Search for the cell housing the specified text and yield its (X, Y) center coordinate. 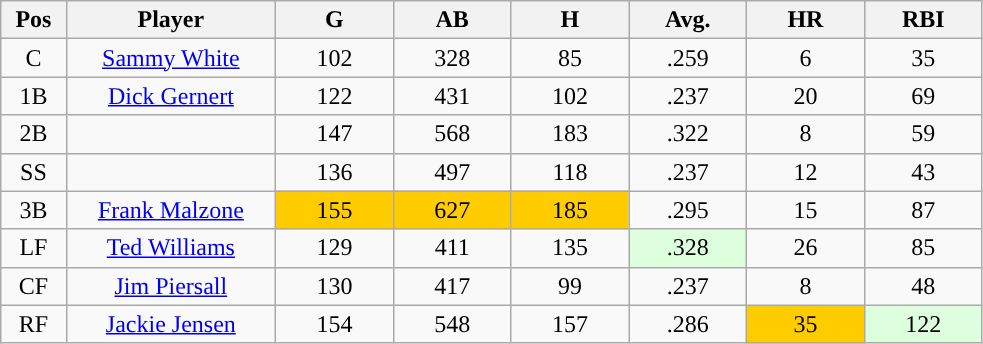
130 (335, 286)
411 (452, 248)
Pos (34, 20)
Player (170, 20)
129 (335, 248)
C (34, 58)
3B (34, 210)
H (570, 20)
.259 (688, 58)
147 (335, 134)
431 (452, 96)
185 (570, 210)
627 (452, 210)
AB (452, 20)
183 (570, 134)
Sammy White (170, 58)
.322 (688, 134)
1B (34, 96)
.328 (688, 248)
Dick Gernert (170, 96)
Avg. (688, 20)
548 (452, 324)
G (335, 20)
.286 (688, 324)
SS (34, 172)
59 (923, 134)
RBI (923, 20)
154 (335, 324)
136 (335, 172)
Jackie Jensen (170, 324)
328 (452, 58)
118 (570, 172)
26 (806, 248)
157 (570, 324)
RF (34, 324)
155 (335, 210)
.295 (688, 210)
20 (806, 96)
417 (452, 286)
497 (452, 172)
568 (452, 134)
2B (34, 134)
48 (923, 286)
99 (570, 286)
6 (806, 58)
12 (806, 172)
Frank Malzone (170, 210)
135 (570, 248)
43 (923, 172)
CF (34, 286)
69 (923, 96)
15 (806, 210)
HR (806, 20)
Ted Williams (170, 248)
LF (34, 248)
Jim Piersall (170, 286)
87 (923, 210)
